Detect which cell encompasses the target text, then output its [X, Y] center coordinate. 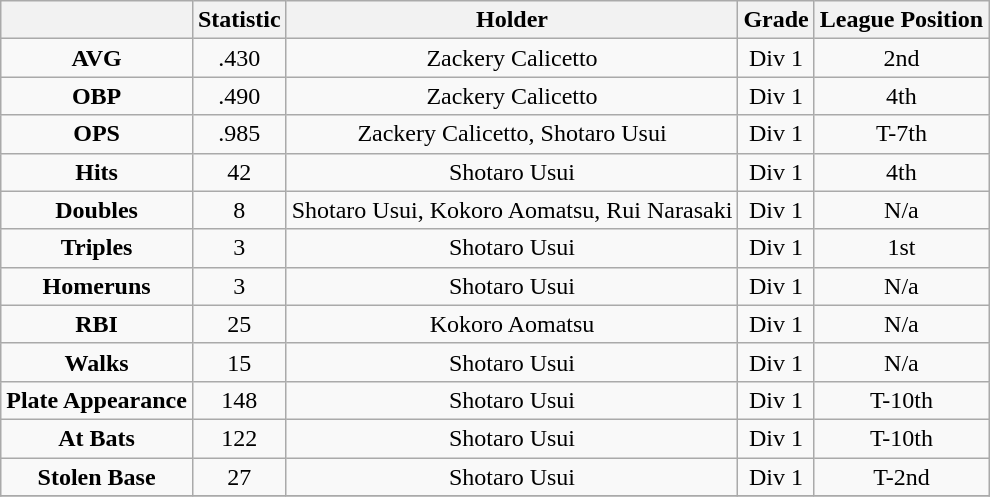
At Bats [97, 438]
Kokoro Aomatsu [512, 324]
.490 [239, 96]
Grade [776, 20]
2nd [901, 58]
.430 [239, 58]
Triples [97, 248]
Stolen Base [97, 477]
122 [239, 438]
T-2nd [901, 477]
Homeruns [97, 286]
15 [239, 362]
Walks [97, 362]
1st [901, 248]
148 [239, 400]
.985 [239, 134]
Plate Appearance [97, 400]
Shotaro Usui, Kokoro Aomatsu, Rui Narasaki [512, 210]
42 [239, 172]
25 [239, 324]
T-7th [901, 134]
Holder [512, 20]
RBI [97, 324]
8 [239, 210]
27 [239, 477]
Doubles [97, 210]
Hits [97, 172]
AVG [97, 58]
OPS [97, 134]
Zackery Calicetto, Shotaro Usui [512, 134]
League Position [901, 20]
OBP [97, 96]
Statistic [239, 20]
